Identify which cell holds the provided text, then report its [x, y] central coordinate. 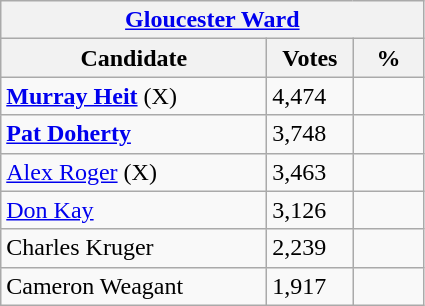
1,917 [310, 286]
4,474 [310, 96]
Candidate [134, 58]
Don Kay [134, 210]
Alex Roger (X) [134, 172]
3,463 [310, 172]
Pat Doherty [134, 134]
Votes [310, 58]
Cameron Weagant [134, 286]
Gloucester Ward [212, 20]
3,748 [310, 134]
Charles Kruger [134, 248]
3,126 [310, 210]
% [388, 58]
Murray Heit (X) [134, 96]
2,239 [310, 248]
